From the cell containing the given text, extract its center point as (X, Y) coordinate. 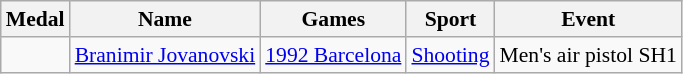
Games (333, 19)
Shooting (450, 55)
Medal (36, 19)
Name (166, 19)
Event (588, 19)
Sport (450, 19)
1992 Barcelona (333, 55)
Men's air pistol SH1 (588, 55)
Branimir Jovanovski (166, 55)
